Locate the cell with the specified text and output its [X, Y] center coordinate. 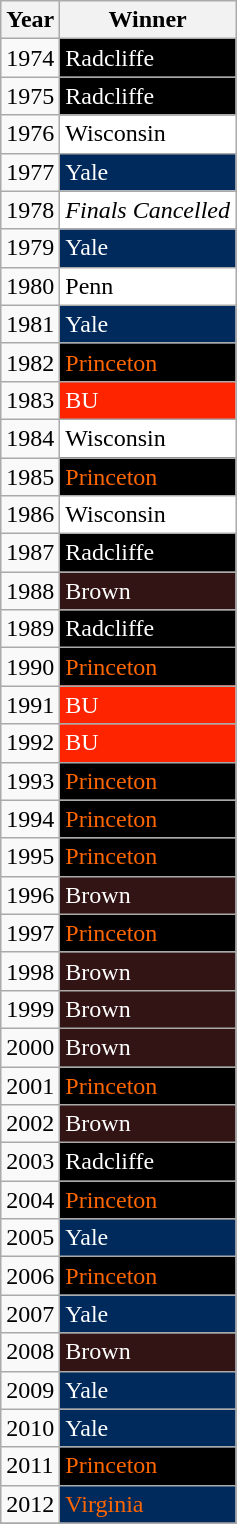
2011 [30, 1466]
1980 [30, 286]
1997 [30, 933]
1993 [30, 781]
2008 [30, 1352]
1996 [30, 895]
1985 [30, 477]
Year [30, 20]
1990 [30, 667]
1974 [30, 58]
Penn [148, 286]
2006 [30, 1276]
1982 [30, 362]
1978 [30, 210]
1983 [30, 400]
1994 [30, 819]
1984 [30, 438]
2002 [30, 1124]
1976 [30, 134]
1991 [30, 705]
2009 [30, 1390]
1995 [30, 857]
2001 [30, 1085]
1992 [30, 743]
1998 [30, 971]
Virginia [148, 1504]
Finals Cancelled [148, 210]
1986 [30, 515]
1999 [30, 1009]
1979 [30, 248]
1975 [30, 96]
2010 [30, 1428]
Winner [148, 20]
2012 [30, 1504]
1987 [30, 553]
1977 [30, 172]
2007 [30, 1314]
1981 [30, 324]
2000 [30, 1047]
1988 [30, 591]
2005 [30, 1238]
2004 [30, 1200]
2003 [30, 1162]
1989 [30, 629]
